Determine the [x, y] coordinate at the center of the cell enclosing the given text.  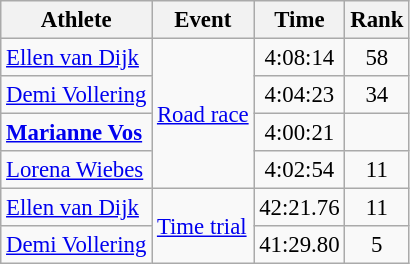
34 [377, 95]
4:00:21 [300, 133]
4:04:23 [300, 95]
4:08:14 [300, 58]
Rank [377, 20]
Event [203, 20]
4:02:54 [300, 170]
5 [377, 245]
Lorena Wiebes [76, 170]
58 [377, 58]
Athlete [76, 20]
Marianne Vos [76, 133]
41:29.80 [300, 245]
42:21.76 [300, 208]
Time trial [203, 226]
Road race [203, 114]
Time [300, 20]
